Find where the given text appears and provide that cell's center as (X, Y) coordinate. 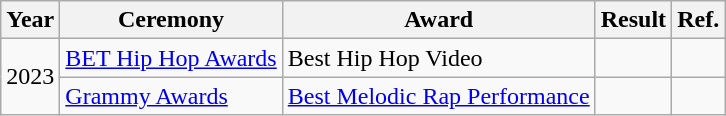
Ref. (698, 20)
Best Melodic Rap Performance (438, 96)
Year (30, 20)
BET Hip Hop Awards (171, 58)
Best Hip Hop Video (438, 58)
Ceremony (171, 20)
Grammy Awards (171, 96)
2023 (30, 77)
Award (438, 20)
Result (633, 20)
